Return the (X, Y) coordinate for the center point of the cell that contains the specified text.  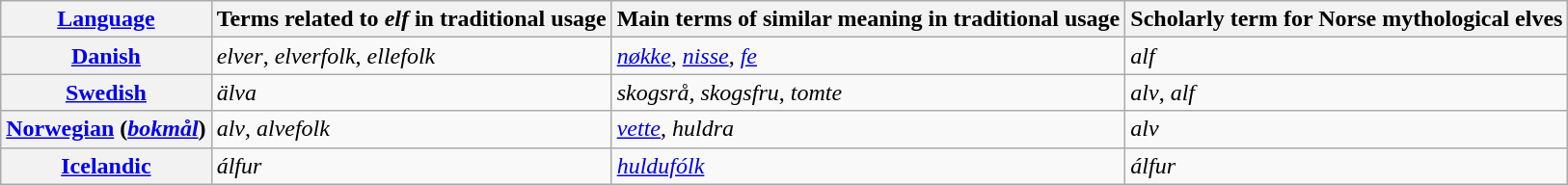
Language (106, 19)
älva (411, 92)
Swedish (106, 92)
skogsrå, skogsfru, tomte (868, 92)
Terms related to elf in traditional usage (411, 19)
Icelandic (106, 166)
alv, alf (1346, 92)
huldufólk (868, 166)
elver, elverfolk, ellefolk (411, 56)
alv, alvefolk (411, 129)
Scholarly term for Norse mythological elves (1346, 19)
alv (1346, 129)
vette, huldra (868, 129)
Main terms of similar meaning in traditional usage (868, 19)
Norwegian (bokmål) (106, 129)
Danish (106, 56)
alf (1346, 56)
nøkke, nisse, fe (868, 56)
